Determine the [x, y] coordinate at the center of the cell enclosing the given text.  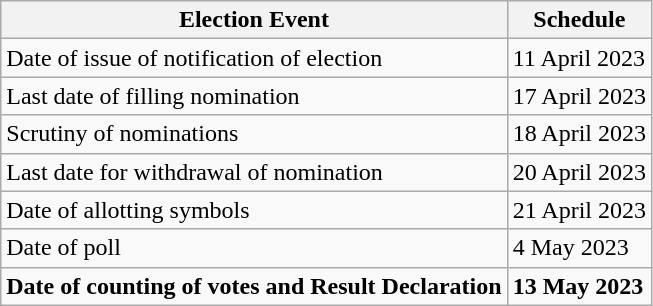
Scrutiny of nominations [254, 134]
21 April 2023 [579, 210]
20 April 2023 [579, 172]
18 April 2023 [579, 134]
Date of poll [254, 248]
Election Event [254, 20]
Date of issue of notification of election [254, 58]
Date of counting of votes and Result Declaration [254, 286]
Last date for withdrawal of nomination [254, 172]
13 May 2023 [579, 286]
Schedule [579, 20]
17 April 2023 [579, 96]
11 April 2023 [579, 58]
Date of allotting symbols [254, 210]
Last date of filling nomination [254, 96]
4 May 2023 [579, 248]
